Capture the cell that displays the provided text and extract its (X, Y) central coordinate. 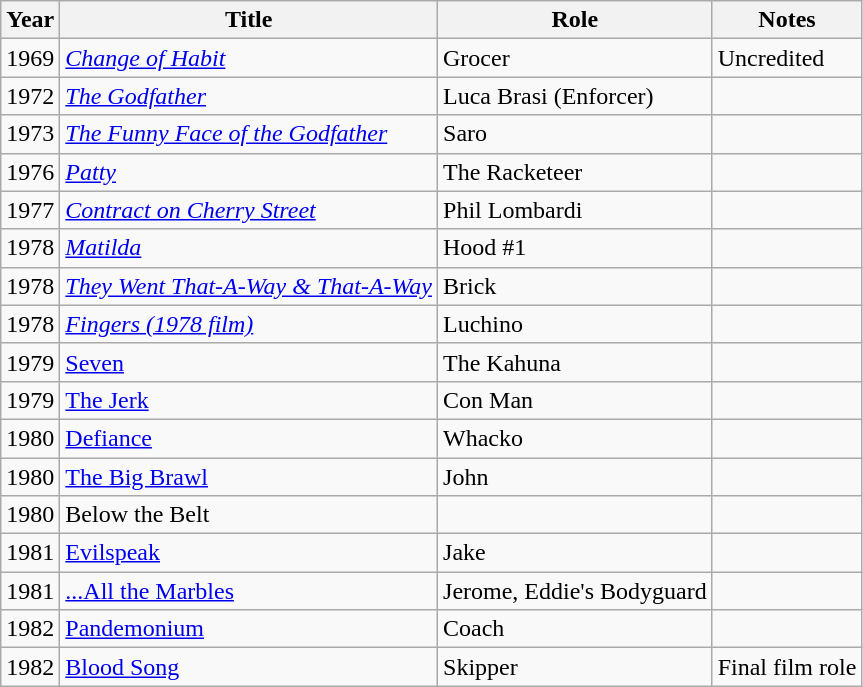
Patty (249, 172)
Fingers (1978 film) (249, 324)
Blood Song (249, 667)
Luca Brasi (Enforcer) (576, 96)
Year (30, 20)
Hood #1 (576, 248)
Role (576, 20)
John (576, 477)
Whacko (576, 438)
Coach (576, 629)
Final film role (787, 667)
Seven (249, 362)
Defiance (249, 438)
The Jerk (249, 400)
Con Man (576, 400)
Saro (576, 134)
Matilda (249, 248)
...All the Marbles (249, 591)
Grocer (576, 58)
The Big Brawl (249, 477)
Skipper (576, 667)
The Racketeer (576, 172)
Contract on Cherry Street (249, 210)
Phil Lombardi (576, 210)
Brick (576, 286)
Title (249, 20)
1969 (30, 58)
Pandemonium (249, 629)
1973 (30, 134)
Change of Habit (249, 58)
Evilspeak (249, 553)
1976 (30, 172)
Uncredited (787, 58)
1972 (30, 96)
The Godfather (249, 96)
They Went That-A-Way & That-A-Way (249, 286)
1977 (30, 210)
The Funny Face of the Godfather (249, 134)
Jerome, Eddie's Bodyguard (576, 591)
Notes (787, 20)
Jake (576, 553)
The Kahuna (576, 362)
Luchino (576, 324)
Below the Belt (249, 515)
